Detect which cell encompasses the target text, then output its [X, Y] center coordinate. 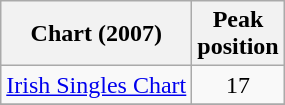
17 [238, 85]
Irish Singles Chart [96, 85]
Chart (2007) [96, 34]
Peakposition [238, 34]
